Provide the [x, y] coordinate of the cell's center where the given text is located.  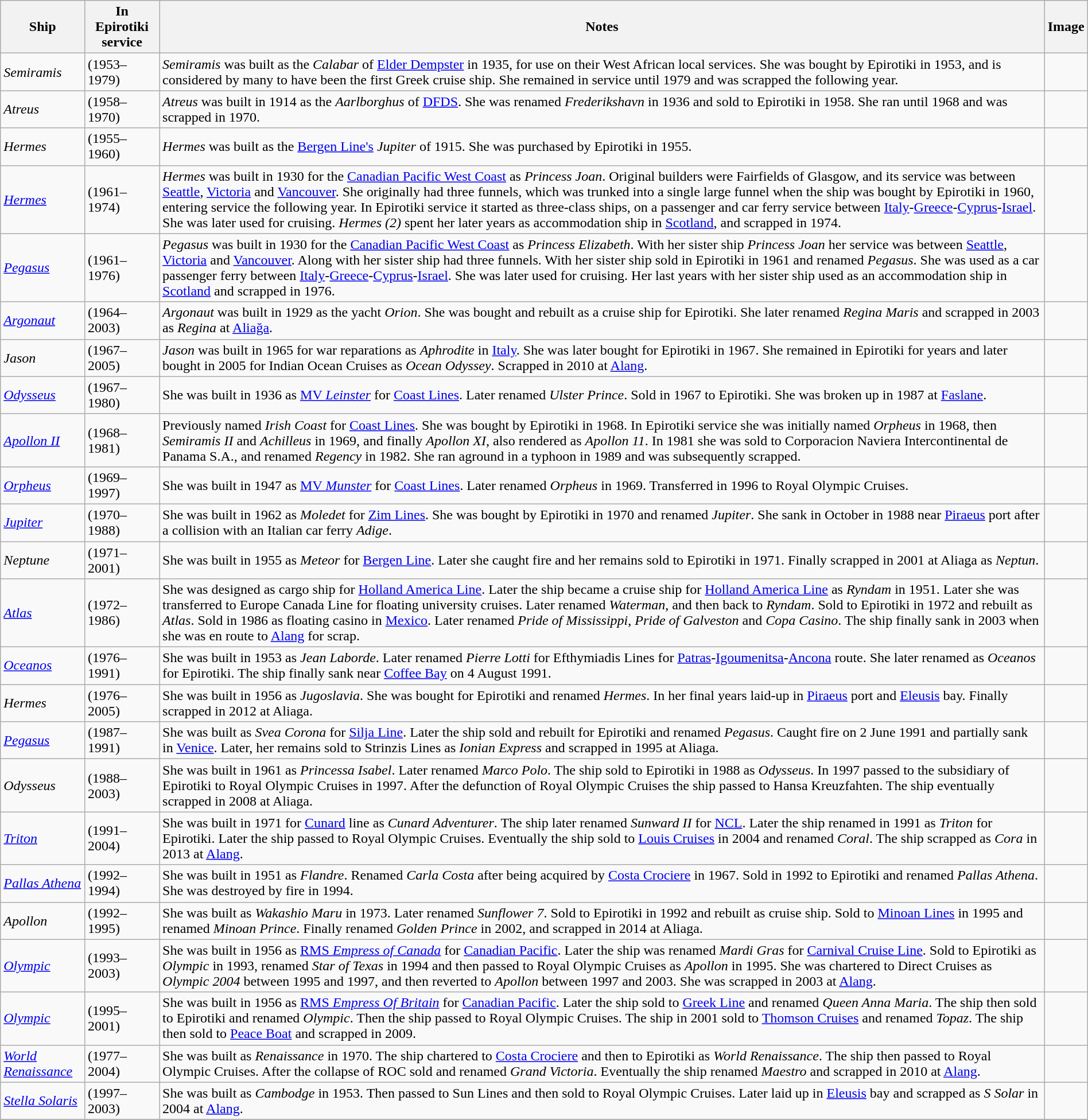
Ship [42, 27]
Pallas Athena [42, 884]
Atlas [42, 613]
Atreus [42, 109]
(1961–1974) [122, 200]
She was built in 1947 as MV Munster for Coast Lines. Later renamed Orpheus in 1969. Transferred in 1996 to Royal Olympic Cruises. [603, 485]
In Epirotiki service [122, 27]
(1968–1981) [122, 440]
(1958–1970) [122, 109]
(1992–1995) [122, 920]
(1995–2001) [122, 1018]
(1961–1976) [122, 267]
Jason [42, 358]
(1970–1988) [122, 522]
(1976–1991) [122, 666]
(1955–1960) [122, 147]
Stella Solaris [42, 1100]
Orpheus [42, 485]
She was built in 1936 as MV Leinster for Coast Lines. Later renamed Ulster Prince. Sold in 1967 to Epirotiki. She was broken up in 1987 at Faslane. [603, 395]
(1991–2004) [122, 838]
Jupiter [42, 522]
(1988–2003) [122, 785]
World Renaissance [42, 1064]
(1993–2003) [122, 966]
Notes [603, 27]
Triton [42, 838]
Apollon II [42, 440]
(1977–2004) [122, 1064]
(1967–1980) [122, 395]
Argonaut [42, 320]
(1987–1991) [122, 740]
Hermes was built as the Bergen Line's Jupiter of 1915. She was purchased by Epirotiki in 1955. [603, 147]
(1976–2005) [122, 703]
(1964–2003) [122, 320]
Image [1066, 27]
Semiramis [42, 72]
(1972–1986) [122, 613]
(1997–2003) [122, 1100]
(1969–1997) [122, 485]
(1967–2005) [122, 358]
Apollon [42, 920]
(1971–2001) [122, 560]
Neptune [42, 560]
(1953–1979) [122, 72]
(1992–1994) [122, 884]
Oceanos [42, 666]
